Identify which cell holds the provided text, then report its [X, Y] central coordinate. 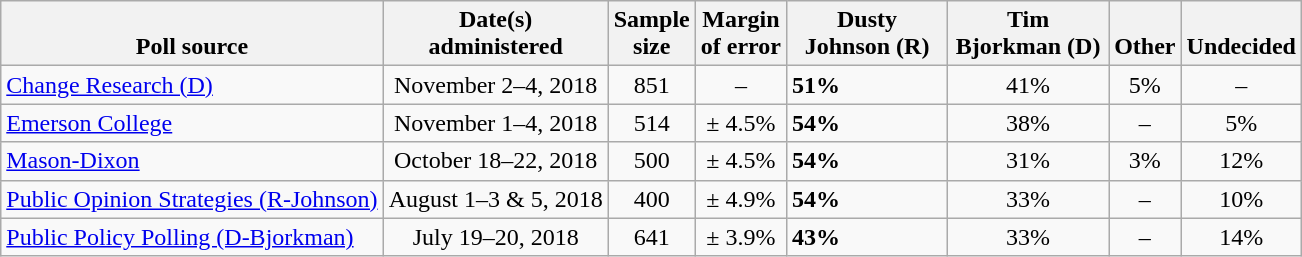
Date(s)administered [496, 34]
July 19–20, 2018 [496, 237]
514 [652, 123]
August 1–3 & 5, 2018 [496, 199]
October 18–22, 2018 [496, 161]
41% [1028, 85]
3% [1145, 161]
10% [1241, 199]
51% [868, 85]
± 3.9% [740, 237]
12% [1241, 161]
Undecided [1241, 34]
500 [652, 161]
Poll source [192, 34]
43% [868, 237]
Mason-Dixon [192, 161]
641 [652, 237]
14% [1241, 237]
38% [1028, 123]
31% [1028, 161]
Other [1145, 34]
November 2–4, 2018 [496, 85]
400 [652, 199]
851 [652, 85]
November 1–4, 2018 [496, 123]
Emerson College [192, 123]
TimBjorkman (D) [1028, 34]
Samplesize [652, 34]
Change Research (D) [192, 85]
Public Opinion Strategies (R-Johnson) [192, 199]
DustyJohnson (R) [868, 34]
Marginof error [740, 34]
Public Policy Polling (D-Bjorkman) [192, 237]
± 4.9% [740, 199]
